Locate the cell with the specified text and output its [X, Y] center coordinate. 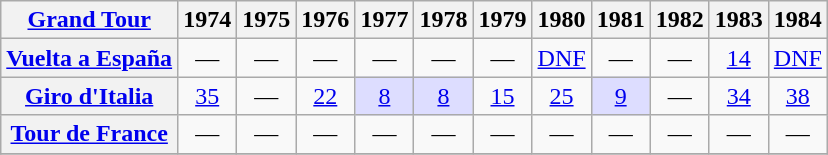
1977 [384, 20]
1975 [266, 20]
38 [798, 96]
1982 [680, 20]
14 [738, 58]
15 [502, 96]
1980 [562, 20]
1984 [798, 20]
22 [326, 96]
35 [208, 96]
1976 [326, 20]
Giro d'Italia [90, 96]
1983 [738, 20]
Tour de France [90, 134]
1981 [620, 20]
1979 [502, 20]
1974 [208, 20]
1978 [444, 20]
25 [562, 96]
Vuelta a España [90, 58]
9 [620, 96]
Grand Tour [90, 20]
34 [738, 96]
